For the text-containing cell, return its midpoint in (x, y) coordinate format. 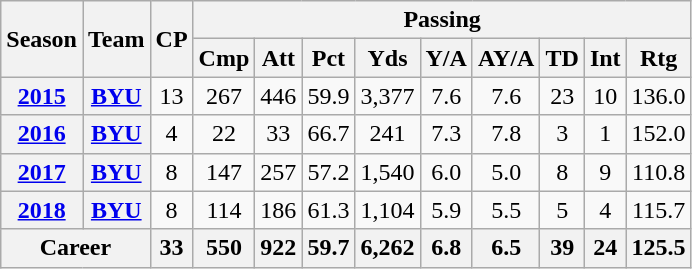
6.5 (506, 248)
114 (224, 210)
2017 (42, 172)
59.7 (328, 248)
Team (116, 39)
AY/A (506, 58)
152.0 (658, 134)
13 (172, 96)
125.5 (658, 248)
Cmp (224, 58)
5.0 (506, 172)
2018 (42, 210)
Att (278, 58)
5.9 (446, 210)
1 (605, 134)
550 (224, 248)
922 (278, 248)
TD (562, 58)
1,104 (388, 210)
CP (172, 39)
39 (562, 248)
6,262 (388, 248)
61.3 (328, 210)
136.0 (658, 96)
22 (224, 134)
5 (562, 210)
147 (224, 172)
186 (278, 210)
7.3 (446, 134)
3 (562, 134)
6.0 (446, 172)
241 (388, 134)
2015 (42, 96)
9 (605, 172)
267 (224, 96)
Yds (388, 58)
23 (562, 96)
Pct (328, 58)
115.7 (658, 210)
Passing (442, 20)
110.8 (658, 172)
Season (42, 39)
59.9 (328, 96)
Rtg (658, 58)
66.7 (328, 134)
Career (76, 248)
7.8 (506, 134)
5.5 (506, 210)
Int (605, 58)
3,377 (388, 96)
257 (278, 172)
24 (605, 248)
Y/A (446, 58)
6.8 (446, 248)
2016 (42, 134)
446 (278, 96)
10 (605, 96)
57.2 (328, 172)
1,540 (388, 172)
